Determine the [X, Y] coordinate at the center of the cell enclosing the given text.  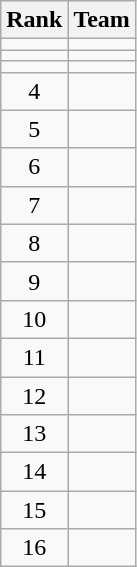
Rank [34, 20]
6 [34, 167]
9 [34, 281]
10 [34, 319]
7 [34, 205]
11 [34, 357]
4 [34, 91]
14 [34, 472]
15 [34, 510]
8 [34, 243]
12 [34, 395]
5 [34, 129]
Team [102, 20]
16 [34, 548]
13 [34, 434]
